Provide the (X, Y) coordinate of the cell's center where the given text is located.  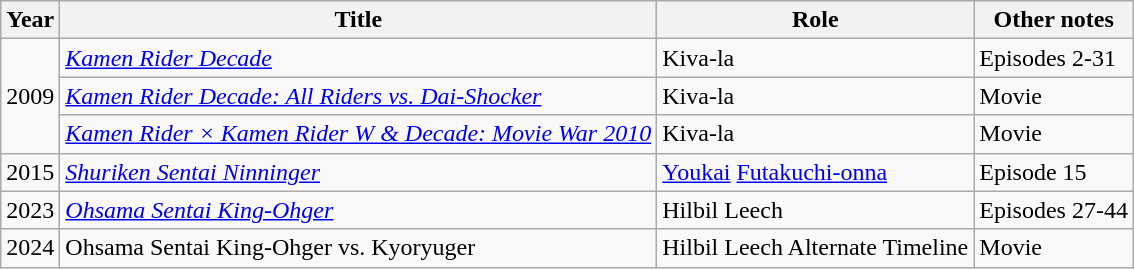
Episodes 27-44 (1054, 210)
Hilbil Leech Alternate Timeline (816, 248)
Shuriken Sentai Ninninger (358, 172)
Kamen Rider Decade (358, 58)
Ohsama Sentai King-Ohger vs. Kyoryuger (358, 248)
2009 (30, 96)
Episodes 2-31 (1054, 58)
Ohsama Sentai King-Ohger (358, 210)
Kamen Rider × Kamen Rider W & Decade: Movie War 2010 (358, 134)
Kamen Rider Decade: All Riders vs. Dai-Shocker (358, 96)
Role (816, 20)
Year (30, 20)
2024 (30, 248)
Title (358, 20)
Episode 15 (1054, 172)
2015 (30, 172)
Hilbil Leech (816, 210)
Other notes (1054, 20)
2023 (30, 210)
Youkai Futakuchi-onna (816, 172)
